Find where the given text appears and provide that cell's center as [x, y] coordinate. 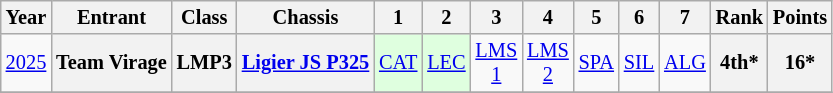
2025 [26, 63]
SIL [639, 63]
Entrant [111, 17]
6 [639, 17]
Chassis [306, 17]
CAT [398, 63]
Rank [740, 17]
4 [548, 17]
4th* [740, 63]
3 [497, 17]
Team Virage [111, 63]
LMS1 [497, 63]
Year [26, 17]
LMP3 [204, 63]
Points [800, 17]
2 [446, 17]
16* [800, 63]
Ligier JS P325 [306, 63]
LMS2 [548, 63]
5 [596, 17]
ALG [685, 63]
LEC [446, 63]
1 [398, 17]
Class [204, 17]
7 [685, 17]
SPA [596, 63]
